For the text-containing cell, return its midpoint in (x, y) coordinate format. 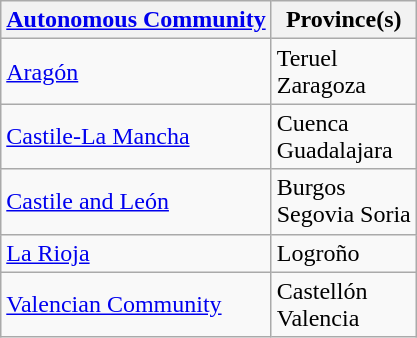
Autonomous Community (136, 20)
Valencian Community (136, 304)
Castile and León (136, 202)
Castile-La Mancha (136, 136)
CuencaGuadalajara (344, 136)
BurgosSegovia Soria (344, 202)
La Rioja (136, 253)
TeruelZaragoza (344, 72)
Logroño (344, 253)
Aragón (136, 72)
CastellónValencia (344, 304)
Province(s) (344, 20)
